Identify which cell holds the provided text, then report its (x, y) central coordinate. 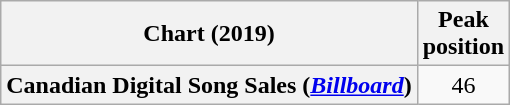
Peakposition (463, 34)
Chart (2019) (209, 34)
46 (463, 85)
Canadian Digital Song Sales (Billboard) (209, 85)
